Find where the given text appears and provide that cell's center as (X, Y) coordinate. 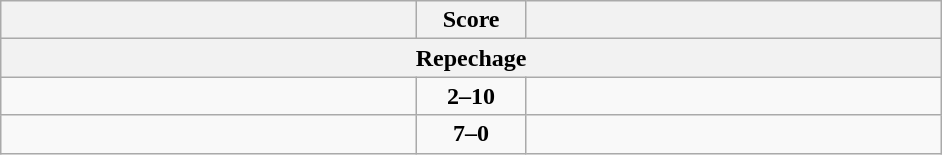
Score (472, 20)
7–0 (472, 134)
Repechage (472, 58)
2–10 (472, 96)
